Pinpoint the cell where the given text exists, returning its [x, y] midpoint coordinate. 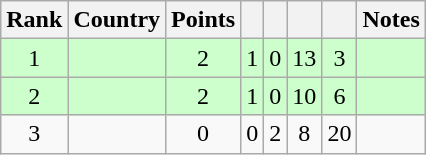
Country [117, 20]
Notes [391, 20]
20 [340, 134]
6 [340, 96]
Points [204, 20]
Rank [34, 20]
8 [304, 134]
10 [304, 96]
13 [304, 58]
